Find where the given text appears and provide that cell's center as [X, Y] coordinate. 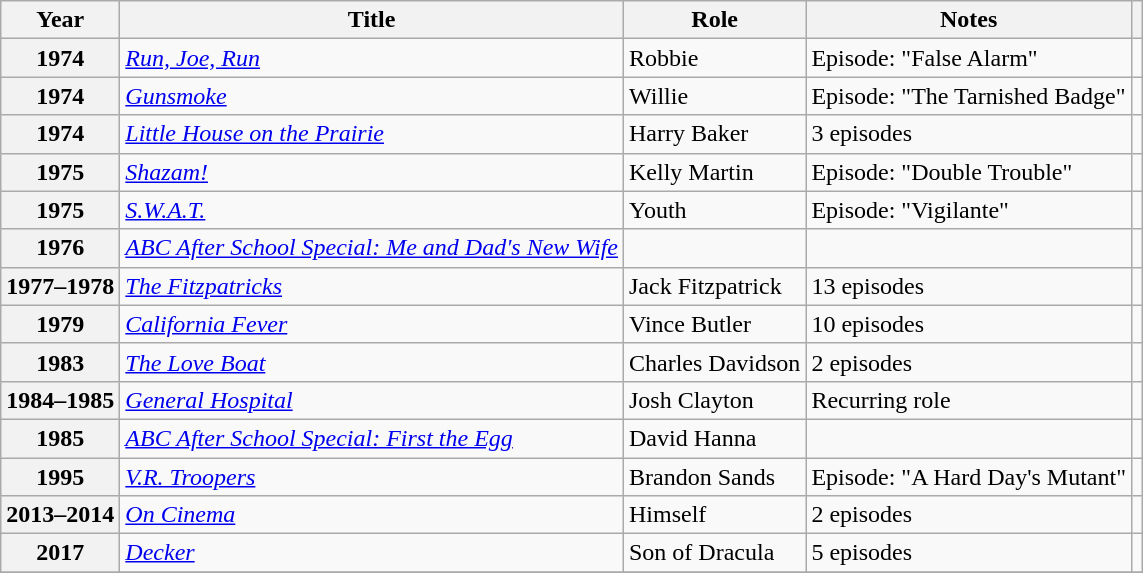
ABC After School Special: Me and Dad's New Wife [372, 248]
Episode: "Vigilante" [969, 210]
Brandon Sands [714, 477]
Episode: "The Tarnished Badge" [969, 96]
Vince Butler [714, 324]
S.W.A.T. [372, 210]
On Cinema [372, 515]
13 episodes [969, 286]
3 episodes [969, 134]
Gunsmoke [372, 96]
The Love Boat [372, 362]
Decker [372, 553]
1995 [60, 477]
1983 [60, 362]
Role [714, 20]
The Fitzpatricks [372, 286]
Robbie [714, 58]
1985 [60, 438]
1984–1985 [60, 400]
Josh Clayton [714, 400]
Willie [714, 96]
5 episodes [969, 553]
Shazam! [372, 172]
Little House on the Prairie [372, 134]
Title [372, 20]
Episode: "A Hard Day's Mutant" [969, 477]
Recurring role [969, 400]
1977–1978 [60, 286]
Youth [714, 210]
Jack Fitzpatrick [714, 286]
California Fever [372, 324]
Episode: "Double Trouble" [969, 172]
Episode: "False Alarm" [969, 58]
10 episodes [969, 324]
General Hospital [372, 400]
Son of Dracula [714, 553]
2013–2014 [60, 515]
ABC After School Special: First the Egg [372, 438]
1976 [60, 248]
Run, Joe, Run [372, 58]
Charles Davidson [714, 362]
Harry Baker [714, 134]
Himself [714, 515]
1979 [60, 324]
Notes [969, 20]
Kelly Martin [714, 172]
David Hanna [714, 438]
Year [60, 20]
V.R. Troopers [372, 477]
2017 [60, 553]
